Output the [X, Y] coordinate of the center of the cell containing the given text.  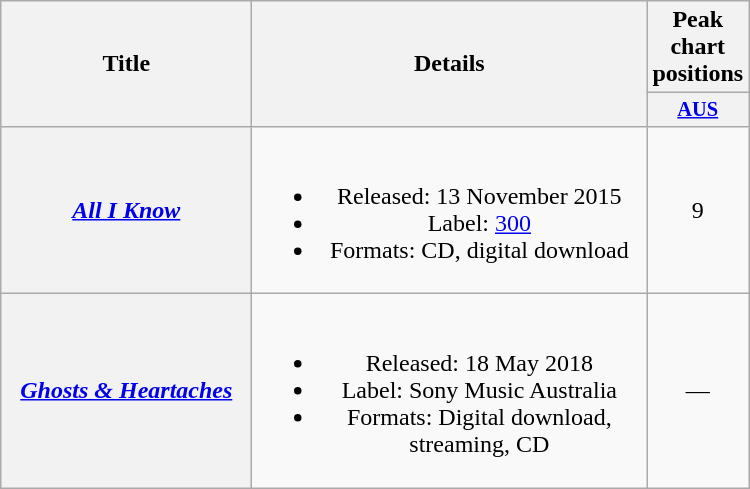
Title [126, 64]
AUS [698, 110]
Ghosts & Heartaches [126, 391]
Details [450, 64]
Released: 13 November 2015Label: 300Formats: CD, digital download [450, 210]
— [698, 391]
Peak chart positions [698, 47]
Released: 18 May 2018Label: Sony Music AustraliaFormats: Digital download, streaming, CD [450, 391]
All I Know [126, 210]
9 [698, 210]
